Extract the (x, y) coordinate from the center of the cell holding the provided text.  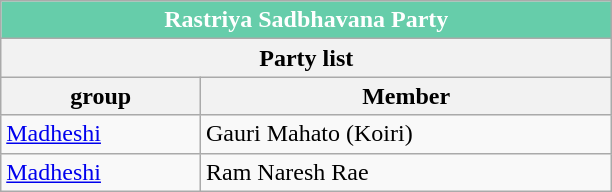
Party list (306, 58)
Ram Naresh Rae (406, 172)
Gauri Mahato (Koiri) (406, 134)
group (101, 96)
Member (406, 96)
Rastriya Sadbhavana Party (306, 20)
